Detect which cell encompasses the target text, then output its [X, Y] center coordinate. 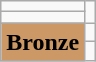
Bronze [43, 42]
